Detect which cell encompasses the target text, then output its [X, Y] center coordinate. 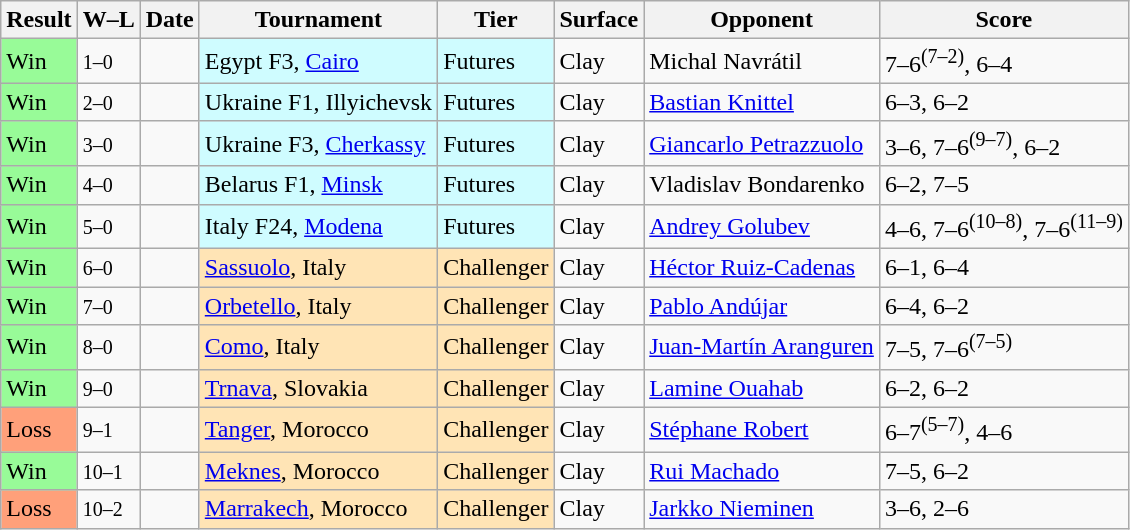
Meknes, Morocco [318, 471]
Ukraine F1, Illyichevsk [318, 102]
9–0 [108, 388]
Italy F24, Modena [318, 226]
Tier [496, 20]
Belarus F1, Minsk [318, 185]
Juan-Martín Aranguren [762, 348]
Pablo Andújar [762, 306]
Surface [599, 20]
Opponent [762, 20]
6–2, 6–2 [1004, 388]
Score [1004, 20]
7–5, 6–2 [1004, 471]
10–1 [108, 471]
Ukraine F3, Cherkassy [318, 144]
3–6, 7–6(9–7), 6–2 [1004, 144]
9–1 [108, 430]
Result [39, 20]
Giancarlo Petrazzuolo [762, 144]
Date [170, 20]
Tournament [318, 20]
W–L [108, 20]
Vladislav Bondarenko [762, 185]
7–0 [108, 306]
Como, Italy [318, 348]
6–1, 6–4 [1004, 268]
4–0 [108, 185]
Rui Machado [762, 471]
5–0 [108, 226]
7–6(7–2), 6–4 [1004, 62]
2–0 [108, 102]
6–7(5–7), 4–6 [1004, 430]
6–4, 6–2 [1004, 306]
Trnava, Slovakia [318, 388]
Lamine Ouahab [762, 388]
Tanger, Morocco [318, 430]
Héctor Ruiz-Cadenas [762, 268]
Stéphane Robert [762, 430]
6–3, 6–2 [1004, 102]
4–6, 7–6(10–8), 7–6(11–9) [1004, 226]
Andrey Golubev [762, 226]
7–5, 7–6(7–5) [1004, 348]
10–2 [108, 509]
Michal Navrátil [762, 62]
Sassuolo, Italy [318, 268]
6–2, 7–5 [1004, 185]
8–0 [108, 348]
Marrakech, Morocco [318, 509]
Bastian Knittel [762, 102]
1–0 [108, 62]
3–6, 2–6 [1004, 509]
Orbetello, Italy [318, 306]
6–0 [108, 268]
3–0 [108, 144]
Jarkko Nieminen [762, 509]
Egypt F3, Cairo [318, 62]
